Search for the cell housing the specified text and yield its [x, y] center coordinate. 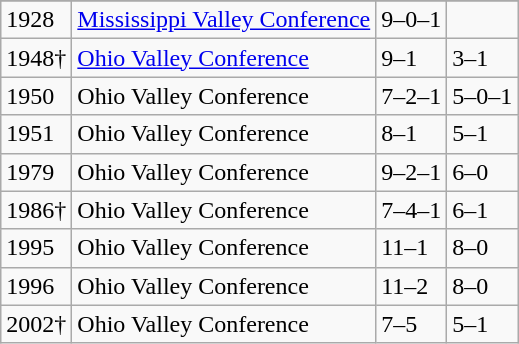
1928 [36, 20]
5–0–1 [482, 96]
9–0–1 [412, 20]
9–1 [412, 58]
1979 [36, 172]
Mississippi Valley Conference [224, 20]
1996 [36, 286]
1950 [36, 96]
1995 [36, 248]
1951 [36, 134]
9–2–1 [412, 172]
6–1 [482, 210]
8–1 [412, 134]
1986† [36, 210]
2002† [36, 324]
7–2–1 [412, 96]
11–1 [412, 248]
3–1 [482, 58]
11–2 [412, 286]
1948† [36, 58]
7–4–1 [412, 210]
7–5 [412, 324]
6–0 [482, 172]
